Return the (X, Y) coordinate for the center point of the cell that contains the specified text.  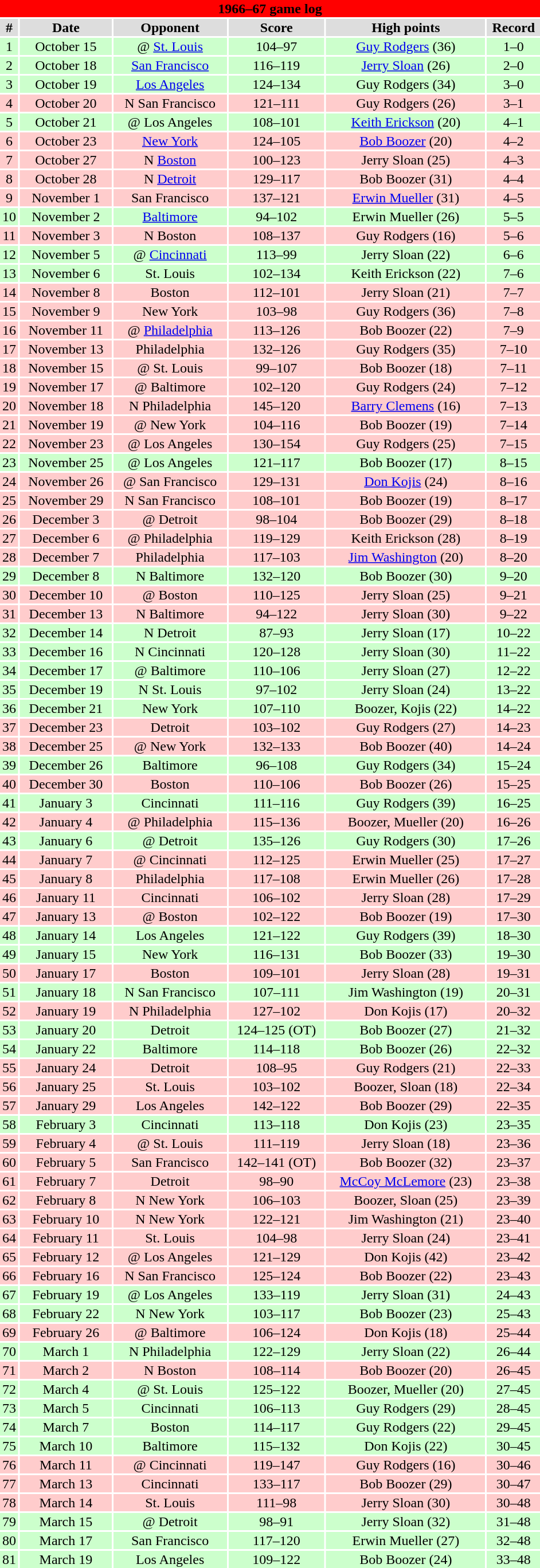
7–13 (514, 406)
46 (9, 897)
114–118 (276, 1049)
32–48 (514, 1540)
117–108 (276, 879)
102–134 (276, 273)
133–117 (276, 1484)
20 (9, 406)
120–128 (276, 652)
107–111 (276, 992)
November 5 (66, 254)
117–120 (276, 1540)
Jerry Sloan (17) (406, 633)
137–121 (276, 198)
39 (9, 765)
66 (9, 1276)
98–90 (276, 1181)
98–104 (276, 519)
72 (9, 1389)
116–119 (276, 65)
30–45 (514, 1446)
22–32 (514, 1049)
47 (9, 916)
Jerry Sloan (18) (406, 1143)
29 (9, 576)
January 29 (66, 1106)
114–117 (276, 1427)
111–116 (276, 803)
20–31 (514, 992)
124–125 (OT) (276, 1030)
113–118 (276, 1124)
145–120 (276, 406)
7–10 (514, 349)
9–20 (514, 576)
Jerry Sloan (31) (406, 1295)
38 (9, 746)
34 (9, 671)
3–0 (514, 84)
102–120 (276, 387)
15–25 (514, 784)
50 (9, 973)
7–12 (514, 387)
8 (9, 179)
62 (9, 1200)
November 3 (66, 236)
March 13 (66, 1484)
14 (9, 292)
27–45 (514, 1389)
January 4 (66, 822)
54 (9, 1049)
January 15 (66, 954)
Guy Rodgers (35) (406, 349)
25–43 (514, 1314)
53 (9, 1030)
52 (9, 1011)
124–105 (276, 141)
132–126 (276, 349)
8–18 (514, 519)
December 8 (66, 576)
132–120 (276, 576)
December 6 (66, 538)
4–5 (514, 198)
Guy Rodgers (27) (406, 727)
17 (9, 349)
18 (9, 368)
Bob Boozer (33) (406, 954)
22–35 (514, 1106)
30–46 (514, 1465)
23–41 (514, 1238)
1966–67 game log (270, 9)
32 (9, 633)
2–0 (514, 65)
3 (9, 84)
January 8 (66, 879)
Record (514, 28)
February 26 (66, 1332)
November 1 (66, 198)
Bob Boozer (32) (406, 1162)
January 11 (66, 897)
February 19 (66, 1295)
17–28 (514, 879)
14–23 (514, 727)
19 (9, 387)
Score (276, 28)
14–22 (514, 708)
November 17 (66, 387)
February 8 (66, 1200)
7–6 (514, 273)
67 (9, 1295)
Bob Boozer (30) (406, 576)
Boozer, Sloan (25) (406, 1200)
Boozer, Kojis (22) (406, 708)
115–132 (276, 1446)
30 (9, 595)
28–45 (514, 1408)
13 (9, 273)
12–22 (514, 671)
January 13 (66, 916)
November 25 (66, 462)
Don Kojis (42) (406, 1257)
18–30 (514, 935)
4–4 (514, 179)
Guy Rodgers (26) (406, 103)
70 (9, 1351)
November 9 (66, 311)
October 15 (66, 46)
February 7 (66, 1181)
5–6 (514, 236)
77 (9, 1484)
9–21 (514, 595)
Guy Rodgers (21) (406, 1068)
December 26 (66, 765)
51 (9, 992)
87–93 (276, 633)
October 18 (66, 65)
9 (9, 198)
November 6 (66, 273)
Don Kojis (18) (406, 1332)
March 5 (66, 1408)
October 21 (66, 122)
23–37 (514, 1162)
112–125 (276, 860)
October 23 (66, 141)
Jerry Sloan (27) (406, 671)
Erwin Mueller (25) (406, 860)
6 (9, 141)
130–154 (276, 444)
Bob Boozer (23) (406, 1314)
November 29 (66, 500)
10–22 (514, 633)
61 (9, 1181)
October 27 (66, 160)
4–1 (514, 122)
103–98 (276, 311)
73 (9, 1408)
February 3 (66, 1124)
3–1 (514, 103)
November 18 (66, 406)
26 (9, 519)
December 3 (66, 519)
Jim Washington (21) (406, 1219)
January 25 (66, 1087)
135–126 (276, 841)
Don Kojis (24) (406, 481)
127–102 (276, 1011)
102–122 (276, 916)
116–131 (276, 954)
23–39 (514, 1200)
106–124 (276, 1332)
January 24 (66, 1068)
80 (9, 1540)
103–117 (276, 1314)
23–43 (514, 1276)
56 (9, 1087)
March 11 (66, 1465)
November 8 (66, 292)
71 (9, 1370)
107–110 (276, 708)
Keith Erickson (22) (406, 273)
64 (9, 1238)
122–129 (276, 1351)
125–124 (276, 1276)
129–131 (276, 481)
4–2 (514, 141)
74 (9, 1427)
12 (9, 254)
75 (9, 1446)
40 (9, 784)
96–108 (276, 765)
45 (9, 879)
29–45 (514, 1427)
Bob Boozer (31) (406, 179)
110–125 (276, 595)
Jerry Sloan (26) (406, 65)
December 17 (66, 671)
19–31 (514, 973)
Erwin Mueller (27) (406, 1540)
4 (9, 103)
7–8 (514, 311)
33 (9, 652)
1 (9, 46)
106–113 (276, 1408)
8–19 (514, 538)
25 (9, 500)
Guy Rodgers (29) (406, 1408)
March 1 (66, 1351)
20–32 (514, 1011)
Opponent (170, 28)
121–111 (276, 103)
March 14 (66, 1503)
Don Kojis (23) (406, 1124)
125–122 (276, 1389)
November 15 (66, 368)
104–116 (276, 425)
17–27 (514, 860)
122–121 (276, 1219)
24–43 (514, 1295)
27 (9, 538)
33–48 (514, 1559)
24 (9, 481)
108–95 (276, 1068)
22 (9, 444)
31–48 (514, 1522)
N St. Louis (170, 689)
2 (9, 65)
23–38 (514, 1181)
7–14 (514, 425)
129–117 (276, 179)
February 12 (66, 1257)
22–33 (514, 1068)
30–47 (514, 1484)
January 20 (66, 1030)
Keith Erickson (20) (406, 122)
December 16 (66, 652)
Bob Boozer (40) (406, 746)
March 15 (66, 1522)
16 (9, 330)
119–147 (276, 1465)
November 26 (66, 481)
23 (9, 462)
@ San Francisco (170, 481)
97–102 (276, 689)
11–22 (514, 652)
N Cincinnati (170, 652)
78 (9, 1503)
31 (9, 614)
36 (9, 708)
Guy Rodgers (22) (406, 1427)
February 10 (66, 1219)
111–119 (276, 1143)
22–34 (514, 1087)
7–11 (514, 368)
4–3 (514, 160)
48 (9, 935)
10 (9, 217)
October 19 (66, 84)
68 (9, 1314)
December 21 (66, 708)
January 18 (66, 992)
January 7 (66, 860)
17–30 (514, 916)
January 19 (66, 1011)
106–102 (276, 897)
Keith Erickson (28) (406, 538)
13–22 (514, 689)
Erwin Mueller (31) (406, 198)
5 (9, 122)
23–35 (514, 1124)
35 (9, 689)
December 25 (66, 746)
26–45 (514, 1370)
60 (9, 1162)
Jim Washington (20) (406, 557)
January 14 (66, 935)
February 22 (66, 1314)
February 4 (66, 1143)
February 11 (66, 1238)
121–129 (276, 1257)
January 3 (66, 803)
March 4 (66, 1389)
112–101 (276, 292)
December 13 (66, 614)
81 (9, 1559)
October 28 (66, 179)
115–136 (276, 822)
October 20 (66, 103)
November 23 (66, 444)
142–141 (OT) (276, 1162)
December 7 (66, 557)
55 (9, 1068)
43 (9, 841)
Guy Rodgers (25) (406, 444)
17–29 (514, 897)
Barry Clemens (16) (406, 406)
94–122 (276, 614)
57 (9, 1106)
McCoy McLemore (23) (406, 1181)
16–25 (514, 803)
17–26 (514, 841)
February 5 (66, 1162)
63 (9, 1219)
March 19 (66, 1559)
December 14 (66, 633)
November 19 (66, 425)
59 (9, 1143)
11 (9, 236)
117–103 (276, 557)
7 (9, 160)
Boozer, Sloan (18) (406, 1087)
7–15 (514, 444)
February 16 (66, 1276)
1–0 (514, 46)
25–44 (514, 1332)
58 (9, 1124)
41 (9, 803)
December 10 (66, 595)
January 6 (66, 841)
100–123 (276, 160)
111–98 (276, 1503)
23–36 (514, 1143)
December 30 (66, 784)
113–99 (276, 254)
Date (66, 28)
104–97 (276, 46)
98–91 (276, 1522)
132–133 (276, 746)
Don Kojis (22) (406, 1446)
Jim Washington (19) (406, 992)
November 11 (66, 330)
23–42 (514, 1257)
42 (9, 822)
6–6 (514, 254)
7–7 (514, 292)
Jerry Sloan (21) (406, 292)
9–22 (514, 614)
108–114 (276, 1370)
109–122 (276, 1559)
19–30 (514, 954)
Bob Boozer (24) (406, 1559)
133–119 (276, 1295)
March 10 (66, 1446)
121–122 (276, 935)
December 19 (66, 689)
Guy Rodgers (24) (406, 387)
# (9, 28)
44 (9, 860)
79 (9, 1522)
January 17 (66, 973)
109–101 (276, 973)
21 (9, 425)
8–17 (514, 500)
104–98 (276, 1238)
21–32 (514, 1030)
142–122 (276, 1106)
119–129 (276, 538)
30–48 (514, 1503)
76 (9, 1465)
94–102 (276, 217)
Don Kojis (17) (406, 1011)
November 2 (66, 217)
March 7 (66, 1427)
High points (406, 28)
65 (9, 1257)
113–126 (276, 330)
Bob Boozer (17) (406, 462)
Jerry Sloan (32) (406, 1522)
108–137 (276, 236)
106–103 (276, 1200)
Guy Rodgers (30) (406, 841)
14–24 (514, 746)
26–44 (514, 1351)
8–16 (514, 481)
Bob Boozer (18) (406, 368)
23–40 (514, 1219)
7–9 (514, 330)
28 (9, 557)
15 (9, 311)
Bob Boozer (27) (406, 1030)
December 23 (66, 727)
49 (9, 954)
5–5 (514, 217)
124–134 (276, 84)
16–26 (514, 822)
37 (9, 727)
March 2 (66, 1370)
99–107 (276, 368)
November 13 (66, 349)
8–20 (514, 557)
121–117 (276, 462)
8–15 (514, 462)
March 17 (66, 1540)
69 (9, 1332)
January 22 (66, 1049)
15–24 (514, 765)
